For the text-containing cell, return its midpoint in (x, y) coordinate format. 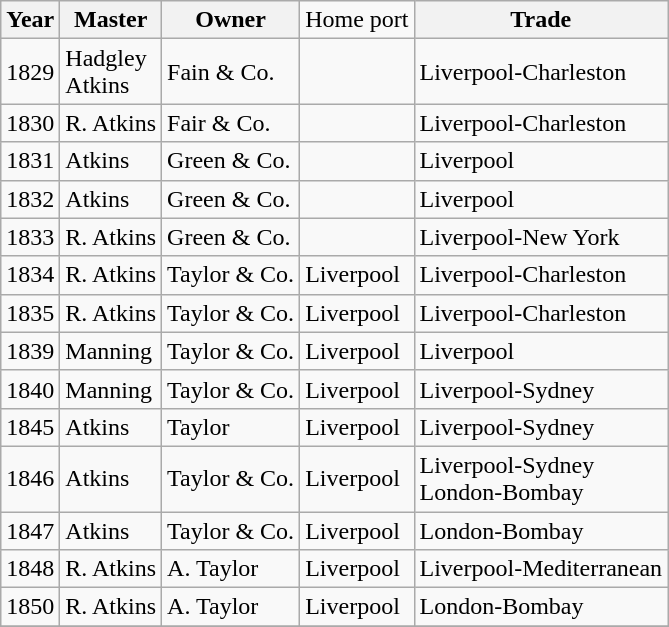
Trade (541, 20)
1833 (30, 237)
1834 (30, 275)
Hadgley Atkins (111, 72)
1847 (30, 531)
Fain & Co. (231, 72)
Liverpool-SydneyLondon-Bombay (541, 478)
Taylor (231, 427)
Liverpool-New York (541, 237)
Year (30, 20)
Fair & Co. (231, 123)
Home port (357, 20)
Master (111, 20)
1829 (30, 72)
Liverpool-Mediterranean (541, 569)
1839 (30, 351)
1831 (30, 161)
Owner (231, 20)
1840 (30, 389)
1846 (30, 478)
1850 (30, 607)
1830 (30, 123)
1845 (30, 427)
1848 (30, 569)
1832 (30, 199)
1835 (30, 313)
